For the text-containing cell, return its midpoint in [X, Y] coordinate format. 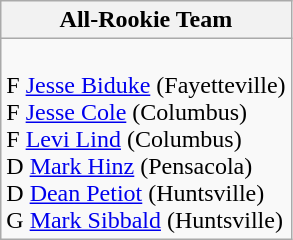
All-Rookie Team [146, 20]
